Pinpoint the cell where the given text exists, returning its (X, Y) midpoint coordinate. 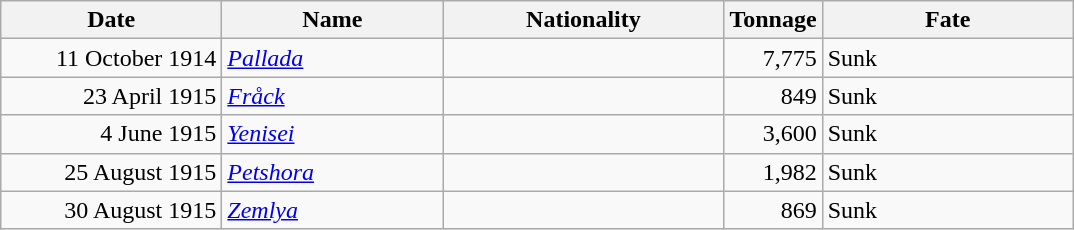
Yenisei (332, 134)
25 August 1915 (112, 172)
Zemlya (332, 210)
869 (773, 210)
1,982 (773, 172)
Date (112, 20)
3,600 (773, 134)
7,775 (773, 58)
Tonnage (773, 20)
23 April 1915 (112, 96)
Fråck (332, 96)
Fate (948, 20)
4 June 1915 (112, 134)
Name (332, 20)
30 August 1915 (112, 210)
Pallada (332, 58)
Nationality (584, 20)
11 October 1914 (112, 58)
Petshora (332, 172)
849 (773, 96)
